Return the (x, y) coordinate for the center point of the cell that contains the specified text.  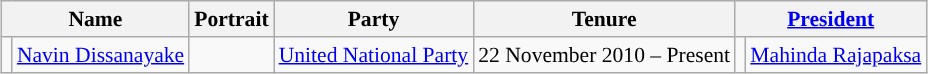
22 November 2010 – Present (604, 55)
Party (374, 19)
Mahinda Rajapaksa (836, 55)
President (830, 19)
United National Party (374, 55)
Navin Dissanayake (100, 55)
Name (96, 19)
Portrait (231, 19)
Tenure (604, 19)
